Scan for the cell matching the given text and deliver its (x, y) coordinate at center. 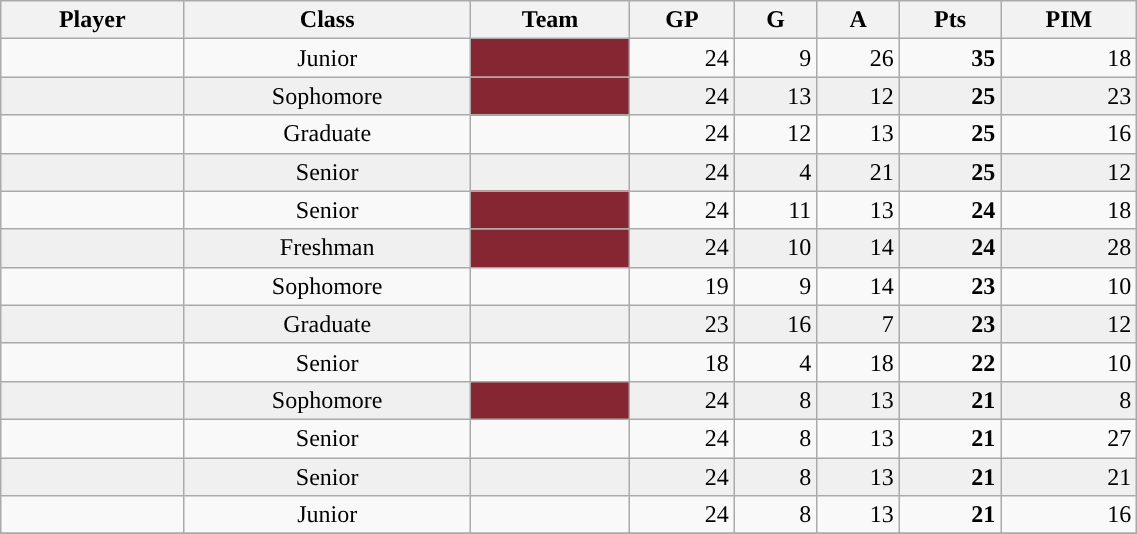
Pts (950, 20)
PIM (1069, 20)
Freshman (328, 248)
22 (950, 362)
28 (1069, 248)
11 (776, 210)
27 (1069, 438)
Class (328, 20)
GP (682, 20)
Player (92, 20)
G (776, 20)
7 (858, 324)
35 (950, 58)
A (858, 20)
26 (858, 58)
Team (550, 20)
19 (682, 286)
